From the cell containing the given text, extract its center point as (X, Y) coordinate. 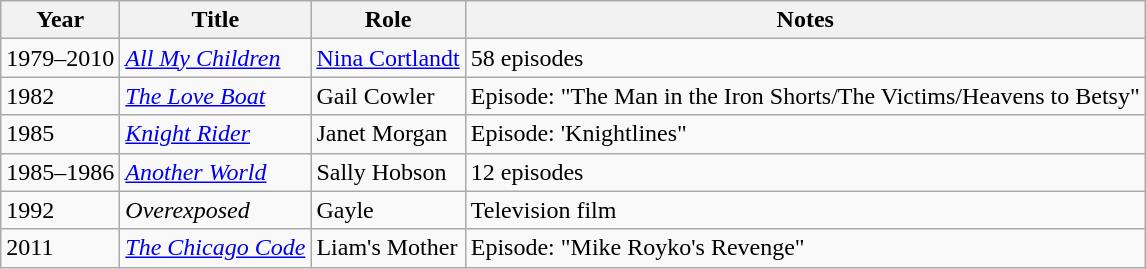
Janet Morgan (388, 134)
Episode: "The Man in the Iron Shorts/The Victims/Heavens to Betsy" (805, 96)
Role (388, 20)
Title (216, 20)
58 episodes (805, 58)
Sally Hobson (388, 172)
Episode: 'Knightlines" (805, 134)
Episode: "Mike Royko's Revenge" (805, 248)
Television film (805, 210)
1979–2010 (60, 58)
Overexposed (216, 210)
Gail Cowler (388, 96)
Nina Cortlandt (388, 58)
1982 (60, 96)
All My Children (216, 58)
2011 (60, 248)
Liam's Mother (388, 248)
1985–1986 (60, 172)
1992 (60, 210)
Gayle (388, 210)
12 episodes (805, 172)
Another World (216, 172)
Year (60, 20)
The Love Boat (216, 96)
The Chicago Code (216, 248)
1985 (60, 134)
Knight Rider (216, 134)
Notes (805, 20)
